Capture the cell that displays the provided text and extract its (x, y) central coordinate. 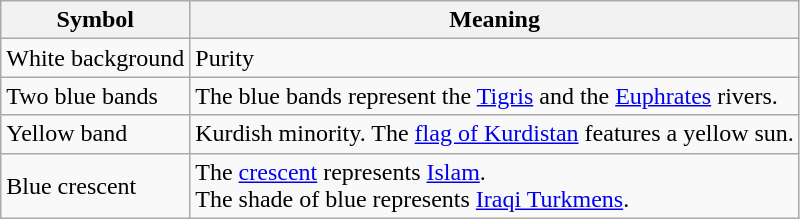
Purity (495, 58)
Blue crescent (96, 186)
Two blue bands (96, 96)
Yellow band (96, 134)
Symbol (96, 20)
Kurdish minority. The flag of Kurdistan features a yellow sun. (495, 134)
The blue bands represent the Tigris and the Euphrates rivers. (495, 96)
Meaning (495, 20)
White background (96, 58)
The crescent represents Islam.The shade of blue represents Iraqi Turkmens. (495, 186)
